From the cell containing the given text, extract its center point as [x, y] coordinate. 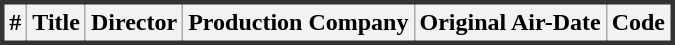
Title [56, 22]
# [14, 22]
Production Company [298, 22]
Original Air-Date [510, 22]
Code [639, 22]
Director [134, 22]
